Identify which cell holds the provided text, then report its [X, Y] central coordinate. 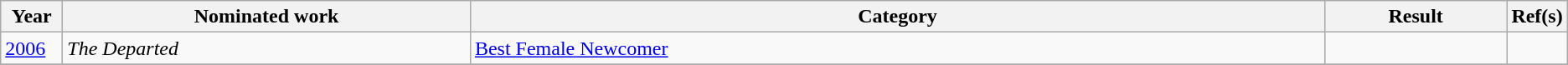
Nominated work [266, 17]
Category [897, 17]
Result [1416, 17]
Best Female Newcomer [897, 48]
2006 [32, 48]
Ref(s) [1537, 17]
The Departed [266, 48]
Year [32, 17]
